Capture the cell that displays the provided text and extract its [x, y] central coordinate. 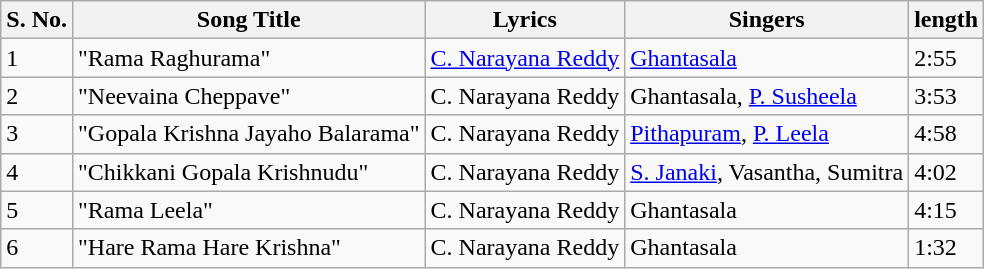
2 [37, 96]
Singers [767, 20]
4 [37, 172]
"Chikkani Gopala Krishnudu" [248, 172]
"Rama Raghurama" [248, 58]
4:02 [946, 172]
2:55 [946, 58]
1 [37, 58]
"Hare Rama Hare Krishna" [248, 248]
Song Title [248, 20]
"Rama Leela" [248, 210]
S. Janaki, Vasantha, Sumitra [767, 172]
Pithapuram, P. Leela [767, 134]
length [946, 20]
"Gopala Krishna Jayaho Balarama" [248, 134]
3:53 [946, 96]
5 [37, 210]
Lyrics [525, 20]
"Neevaina Cheppave" [248, 96]
4:58 [946, 134]
4:15 [946, 210]
Ghantasala, P. Susheela [767, 96]
6 [37, 248]
S. No. [37, 20]
3 [37, 134]
1:32 [946, 248]
